Provide the (X, Y) coordinate of the cell's center where the given text is located.  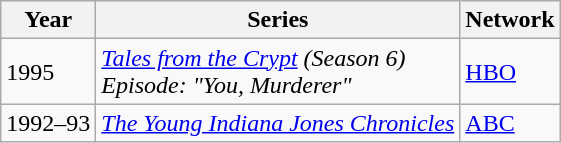
ABC (510, 123)
1992–93 (48, 123)
Year (48, 20)
HBO (510, 72)
Network (510, 20)
Tales from the Crypt (Season 6)Episode: "You, Murderer" (278, 72)
The Young Indiana Jones Chronicles (278, 123)
Series (278, 20)
1995 (48, 72)
